Search for the cell housing the specified text and yield its [X, Y] center coordinate. 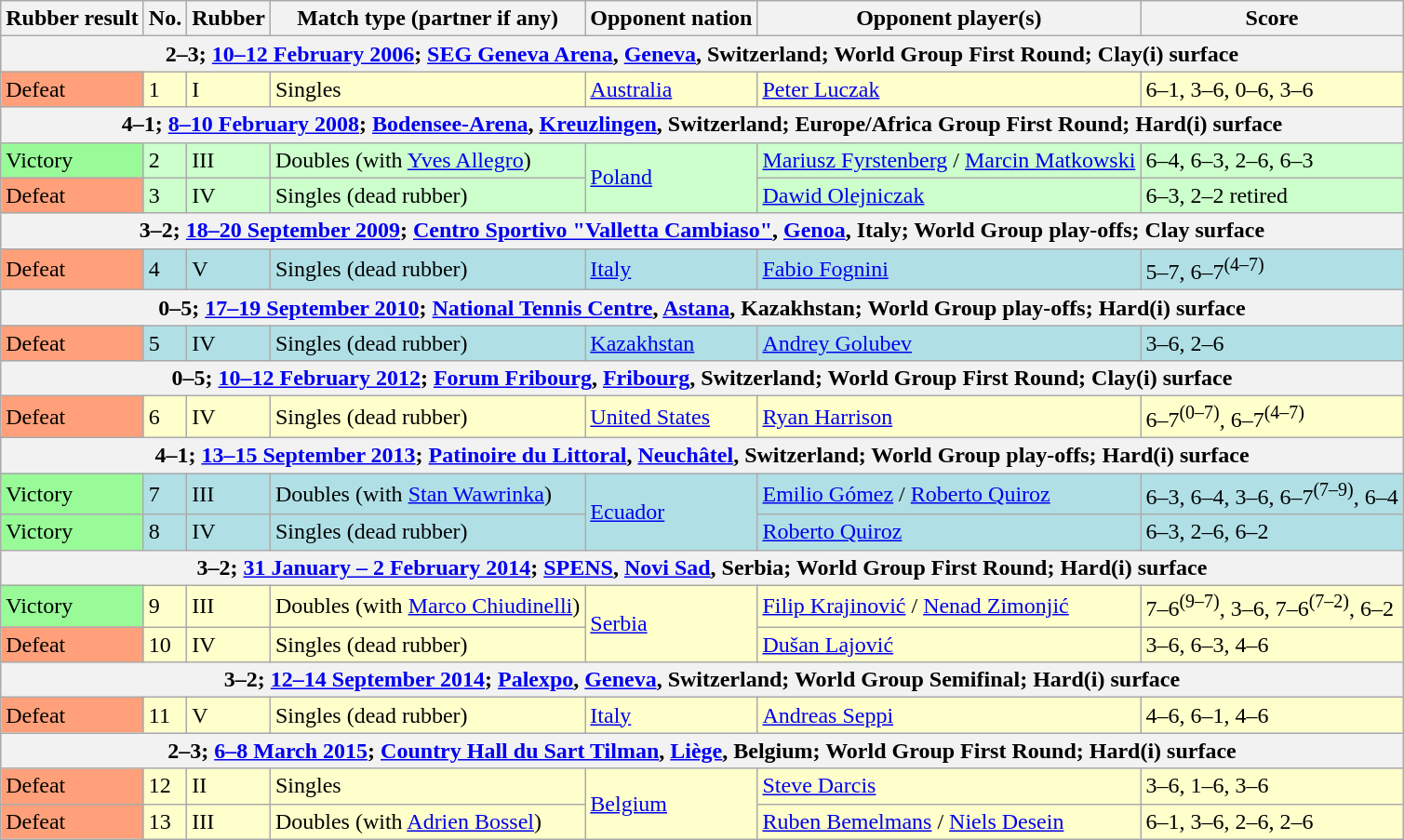
0–5; 10–12 February 2012; Forum Fribourg, Fribourg, Switzerland; World Group First Round; Clay(i) surface [702, 379]
Andreas Seppi [949, 715]
Opponent nation [672, 19]
Ryan Harrison [949, 417]
6–3, 6–4, 3–6, 6–7(7–9), 6–4 [1272, 495]
3 [165, 195]
Doubles (with Adrien Bossel) [427, 821]
Poland [672, 178]
0–5; 17–19 September 2010; National Tennis Centre, Astana, Kazakhstan; World Group play-offs; Hard(i) surface [702, 308]
5–7, 6–7(4–7) [1272, 270]
4–1; 8–10 February 2008; Bodensee-Arena, Kreuzlingen, Switzerland; Europe/Africa Group First Round; Hard(i) surface [702, 125]
6–3, 2–2 retired [1272, 195]
Dawid Olejniczak [949, 195]
3–2; 12–14 September 2014; Palexpo, Geneva, Switzerland; World Group Semifinal; Hard(i) surface [702, 680]
Filip Krajinović / Nenad Zimonjić [949, 607]
13 [165, 821]
Steve Darcis [949, 786]
Ecuador [672, 512]
4 [165, 270]
7–6(9–7), 3–6, 7–6(7–2), 6–2 [1272, 607]
Serbia [672, 623]
5 [165, 343]
6–4, 6–3, 2–6, 6–3 [1272, 160]
Opponent player(s) [949, 19]
Ruben Bemelmans / Niels Desein [949, 821]
6–7(0–7), 6–7(4–7) [1272, 417]
II [229, 786]
3–6, 1–6, 3–6 [1272, 786]
Score [1272, 19]
Roberto Quiroz [949, 532]
2–3; 6–8 March 2015; Country Hall du Sart Tilman, Liège, Belgium; World Group First Round; Hard(i) surface [702, 751]
7 [165, 495]
Kazakhstan [672, 343]
4–6, 6–1, 4–6 [1272, 715]
Australia [672, 89]
3–2; 31 January – 2 February 2014; SPENS, Novi Sad, Serbia; World Group First Round; Hard(i) surface [702, 567]
Fabio Fognini [949, 270]
10 [165, 645]
Rubber [229, 19]
6–1, 3–6, 2–6, 2–6 [1272, 821]
Rubber result [73, 19]
12 [165, 786]
Dušan Lajović [949, 645]
9 [165, 607]
3–6, 2–6 [1272, 343]
8 [165, 532]
Peter Luczak [949, 89]
Doubles (with Marco Chiudinelli) [427, 607]
Mariusz Fyrstenberg / Marcin Matkowski [949, 160]
6 [165, 417]
6–1, 3–6, 0–6, 3–6 [1272, 89]
I [229, 89]
2 [165, 160]
Doubles (with Stan Wawrinka) [427, 495]
11 [165, 715]
Match type (partner if any) [427, 19]
6–3, 2–6, 6–2 [1272, 532]
United States [672, 417]
4–1; 13–15 September 2013; Patinoire du Littoral, Neuchâtel, Switzerland; World Group play-offs; Hard(i) surface [702, 455]
No. [165, 19]
1 [165, 89]
2–3; 10–12 February 2006; SEG Geneva Arena, Geneva, Switzerland; World Group First Round; Clay(i) surface [702, 54]
Doubles (with Yves Allegro) [427, 160]
3–2; 18–20 September 2009; Centro Sportivo "Valletta Cambiaso", Genoa, Italy; World Group play-offs; Clay surface [702, 231]
Belgium [672, 804]
Emilio Gómez / Roberto Quiroz [949, 495]
3–6, 6–3, 4–6 [1272, 645]
Andrey Golubev [949, 343]
